Capture the cell that displays the provided text and extract its (X, Y) central coordinate. 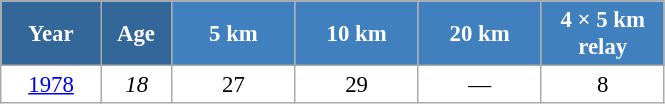
Age (136, 34)
10 km (356, 34)
18 (136, 85)
27 (234, 85)
1978 (52, 85)
5 km (234, 34)
Year (52, 34)
29 (356, 85)
8 (602, 85)
4 × 5 km relay (602, 34)
— (480, 85)
20 km (480, 34)
